From the cell containing the given text, extract its center point as [x, y] coordinate. 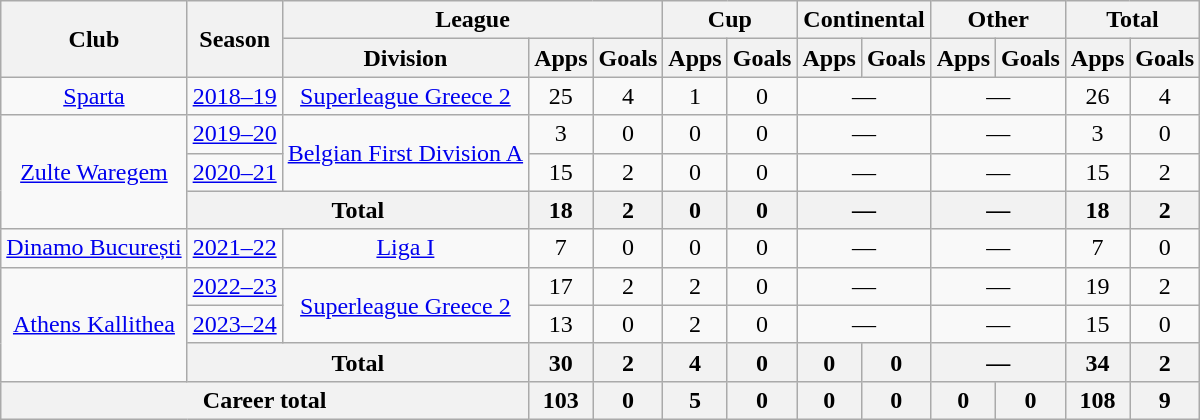
1 [695, 96]
Zulte Waregem [94, 172]
Athens Kallithea [94, 324]
2021–22 [234, 248]
Season [234, 39]
Cup [730, 20]
17 [561, 286]
9 [1165, 400]
Career total [265, 400]
Sparta [94, 96]
League [472, 20]
Belgian First Division A [405, 153]
2019–20 [234, 134]
34 [1097, 362]
103 [561, 400]
Liga I [405, 248]
Club [94, 39]
19 [1097, 286]
2018–19 [234, 96]
2020–21 [234, 172]
Division [405, 58]
108 [1097, 400]
5 [695, 400]
30 [561, 362]
Dinamo București [94, 248]
25 [561, 96]
Continental [864, 20]
Other [998, 20]
2023–24 [234, 324]
2022–23 [234, 286]
26 [1097, 96]
13 [561, 324]
